Locate the cell with the specified text and output its (x, y) center coordinate. 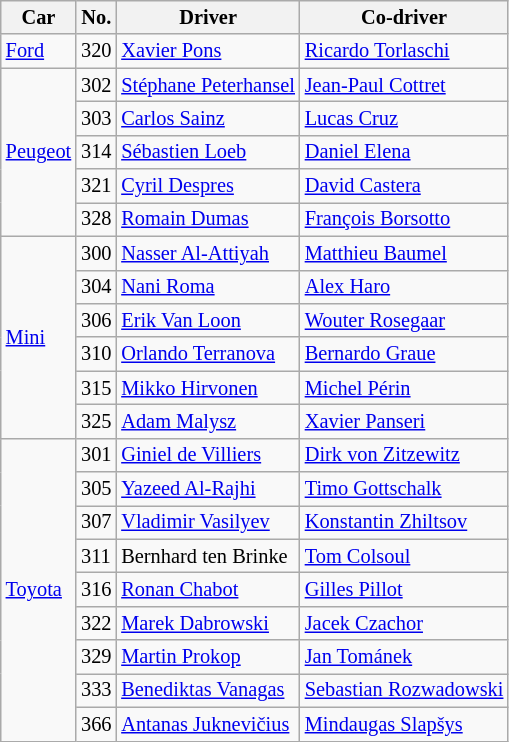
310 (96, 354)
Xavier Pons (208, 51)
Nani Roma (208, 287)
Konstantin Zhiltsov (404, 522)
311 (96, 556)
Matthieu Baumel (404, 253)
300 (96, 253)
Daniel Elena (404, 152)
305 (96, 489)
Ford (38, 51)
Jan Tománek (404, 657)
321 (96, 186)
301 (96, 455)
304 (96, 287)
Mini (38, 337)
315 (96, 388)
Mikko Hirvonen (208, 388)
329 (96, 657)
Antanas Juknevičius (208, 724)
Mindaugas Slapšys (404, 724)
Michel Périn (404, 388)
Carlos Sainz (208, 118)
Lucas Cruz (404, 118)
No. (96, 17)
303 (96, 118)
Tom Colsoul (404, 556)
322 (96, 623)
Erik Van Loon (208, 320)
Giniel de Villiers (208, 455)
Dirk von Zitzewitz (404, 455)
Orlando Terranova (208, 354)
Gilles Pillot (404, 589)
316 (96, 589)
Xavier Panseri (404, 421)
Bernhard ten Brinke (208, 556)
Timo Gottschalk (404, 489)
Driver (208, 17)
Stéphane Peterhansel (208, 85)
Romain Dumas (208, 219)
Peugeot (38, 152)
Cyril Despres (208, 186)
François Borsotto (404, 219)
Jean-Paul Cottret (404, 85)
314 (96, 152)
328 (96, 219)
Martin Prokop (208, 657)
Ricardo Torlaschi (404, 51)
320 (96, 51)
Co-driver (404, 17)
307 (96, 522)
Wouter Rosegaar (404, 320)
Sebastian Rozwadowski (404, 690)
Car (38, 17)
306 (96, 320)
Yazeed Al-Rajhi (208, 489)
Nasser Al-Attiyah (208, 253)
Jacek Czachor (404, 623)
366 (96, 724)
David Castera (404, 186)
Alex Haro (404, 287)
Sébastien Loeb (208, 152)
333 (96, 690)
Adam Malysz (208, 421)
Marek Dabrowski (208, 623)
325 (96, 421)
Vladimir Vasilyev (208, 522)
Toyota (38, 590)
Ronan Chabot (208, 589)
302 (96, 85)
Bernardo Graue (404, 354)
Benediktas Vanagas (208, 690)
